Identify which cell holds the provided text, then report its (X, Y) central coordinate. 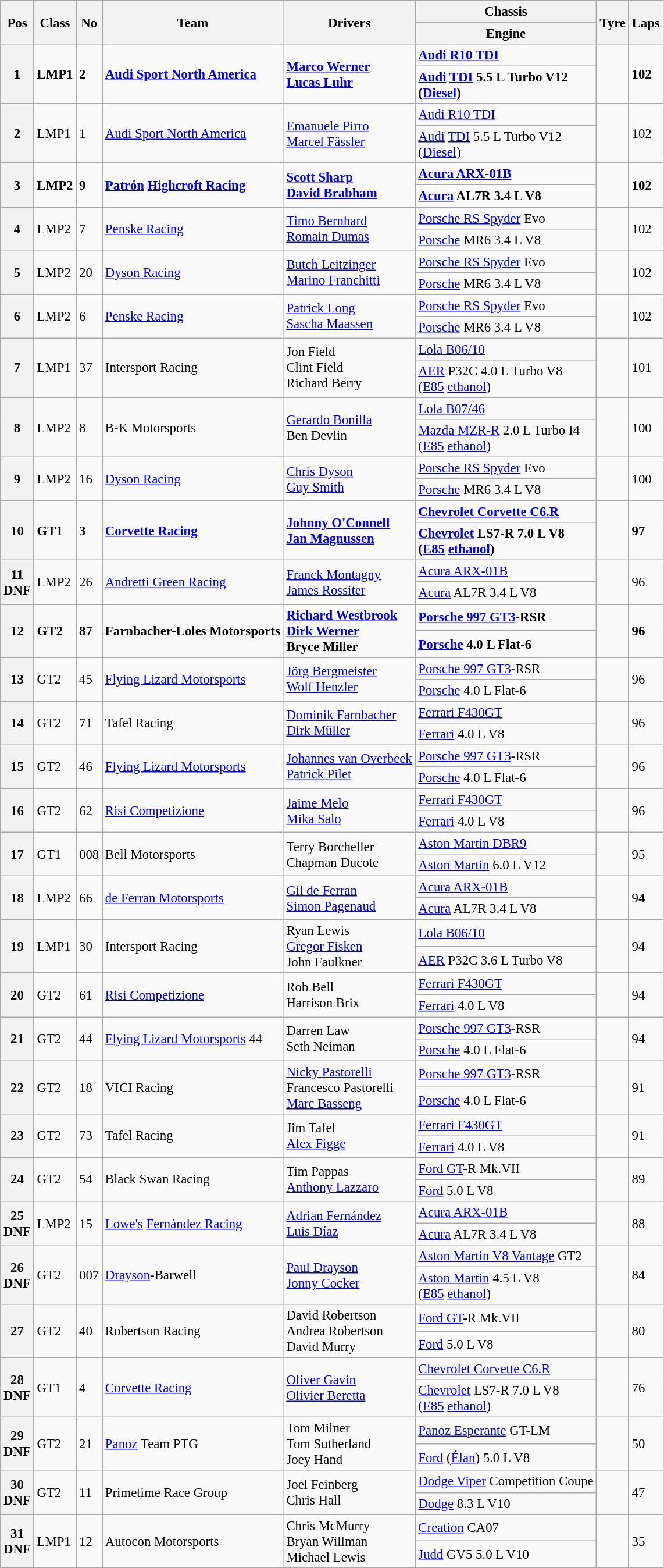
Tim Pappas Anthony Lazzaro (349, 1180)
Laps (645, 22)
97 (645, 531)
Andretti Green Racing (193, 582)
30 (90, 947)
Marco Werner Lucas Luhr (349, 74)
Chris McMurry Bryan Willman Michael Lewis (349, 1541)
Aston Martin V8 Vantage GT2 (506, 1256)
Timo Bernhard Romain Dumas (349, 229)
73 (90, 1136)
Darren Law Seth Neiman (349, 1039)
Aston Martin 6.0 L V12 (506, 865)
David Robertson Andrea Robertson David Murry (349, 1331)
Richard Westbrook Dirk Werner Bryce Miller (349, 631)
Aston Martin DBR9 (506, 844)
40 (90, 1331)
Black Swan Racing (193, 1180)
50 (645, 1444)
76 (645, 1388)
Panoz Esperante GT-LM (506, 1431)
Dominik Farnbacher Dirk Müller (349, 723)
Jim Tafel Alex Figge (349, 1136)
Drivers (349, 22)
Joel Feinberg Chris Hall (349, 1493)
62 (90, 810)
Butch Leitzinger Marino Franchitti (349, 272)
Dodge 8.3 L V10 (506, 1503)
Dodge Viper Competition Coupe (506, 1482)
26DNF (17, 1275)
de Ferran Motorsports (193, 898)
Lola B07/46 (506, 408)
007 (90, 1275)
Pos (17, 22)
Panoz Team PTG (193, 1444)
Scott Sharp David Brabham (349, 185)
Chris Dyson Guy Smith (349, 479)
Franck Montagny James Rossiter (349, 582)
29DNF (17, 1444)
Class (55, 22)
71 (90, 723)
Adrian Fernández Luis Díaz (349, 1223)
Primetime Race Group (193, 1493)
80 (645, 1331)
61 (90, 995)
Bell Motorsports (193, 854)
Tom Milner Tom Sutherland Joey Hand (349, 1444)
14 (17, 723)
30DNF (17, 1493)
Robertson Racing (193, 1331)
26 (90, 582)
89 (645, 1180)
Jörg Bergmeister Wolf Henzler (349, 680)
Jaime Melo Mika Salo (349, 810)
Paul Drayson Jonny Cocker (349, 1275)
Patrick Long Sascha Maassen (349, 317)
23 (17, 1136)
101 (645, 368)
Mazda MZR-R 2.0 L Turbo I4(E85 ethanol) (506, 439)
11 (90, 1493)
Jon Field Clint Field Richard Berry (349, 368)
28DNF (17, 1388)
Nicky Pastorelli Francesco Pastorelli Marc Basseng (349, 1087)
008 (90, 854)
45 (90, 680)
Drayson-Barwell (193, 1275)
Chassis (506, 12)
37 (90, 368)
Lowe's Fernández Racing (193, 1223)
88 (645, 1223)
Terry Borcheller Chapman Ducote (349, 854)
No (90, 22)
Farnbacher-Loles Motorsports (193, 631)
Tyre (613, 22)
AER P32C 4.0 L Turbo V8(E85 ethanol) (506, 379)
54 (90, 1180)
19 (17, 947)
Gerardo Bonilla Ben Devlin (349, 427)
Emanuele Pirro Marcel Fässler (349, 133)
24 (17, 1180)
17 (17, 854)
Ford (Élan) 5.0 L V8 (506, 1457)
Engine (506, 34)
87 (90, 631)
35 (645, 1541)
Flying Lizard Motorsports 44 (193, 1039)
10 (17, 531)
84 (645, 1275)
Creation CA07 (506, 1528)
Judd GV5 5.0 L V10 (506, 1555)
Gil de Ferran Simon Pagenaud (349, 898)
AER P32C 3.6 L Turbo V8 (506, 960)
Team (193, 22)
13 (17, 680)
Rob Bell Harrison Brix (349, 995)
Oliver Gavin Olivier Beretta (349, 1388)
47 (645, 1493)
Johnny O'Connell Jan Magnussen (349, 531)
B-K Motorsports (193, 427)
VICI Racing (193, 1087)
Aston Martin 4.5 L V8(E85 ethanol) (506, 1286)
22 (17, 1087)
44 (90, 1039)
Patrón Highcroft Racing (193, 185)
5 (17, 272)
Ryan Lewis Gregor Fisken John Faulkner (349, 947)
Johannes van Overbeek Patrick Pilet (349, 767)
11DNF (17, 582)
Autocon Motorsports (193, 1541)
46 (90, 767)
27 (17, 1331)
25DNF (17, 1223)
66 (90, 898)
31DNF (17, 1541)
95 (645, 854)
